Detect which cell encompasses the target text, then output its [X, Y] center coordinate. 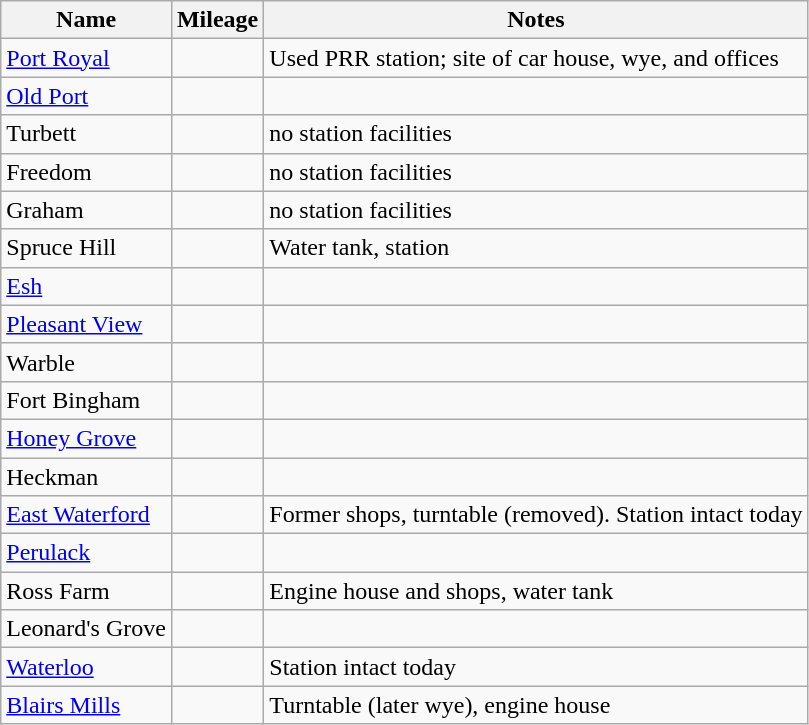
Former shops, turntable (removed). Station intact today [536, 515]
Freedom [86, 172]
Heckman [86, 477]
Turbett [86, 134]
Fort Bingham [86, 400]
Honey Grove [86, 438]
East Waterford [86, 515]
Esh [86, 286]
Ross Farm [86, 591]
Spruce Hill [86, 248]
Station intact today [536, 667]
Leonard's Grove [86, 629]
Turntable (later wye), engine house [536, 705]
Notes [536, 20]
Name [86, 20]
Perulack [86, 553]
Mileage [217, 20]
Water tank, station [536, 248]
Waterloo [86, 667]
Old Port [86, 96]
Port Royal [86, 58]
Used PRR station; site of car house, wye, and offices [536, 58]
Engine house and shops, water tank [536, 591]
Blairs Mills [86, 705]
Warble [86, 362]
Pleasant View [86, 324]
Graham [86, 210]
